For the text-containing cell, return its midpoint in (x, y) coordinate format. 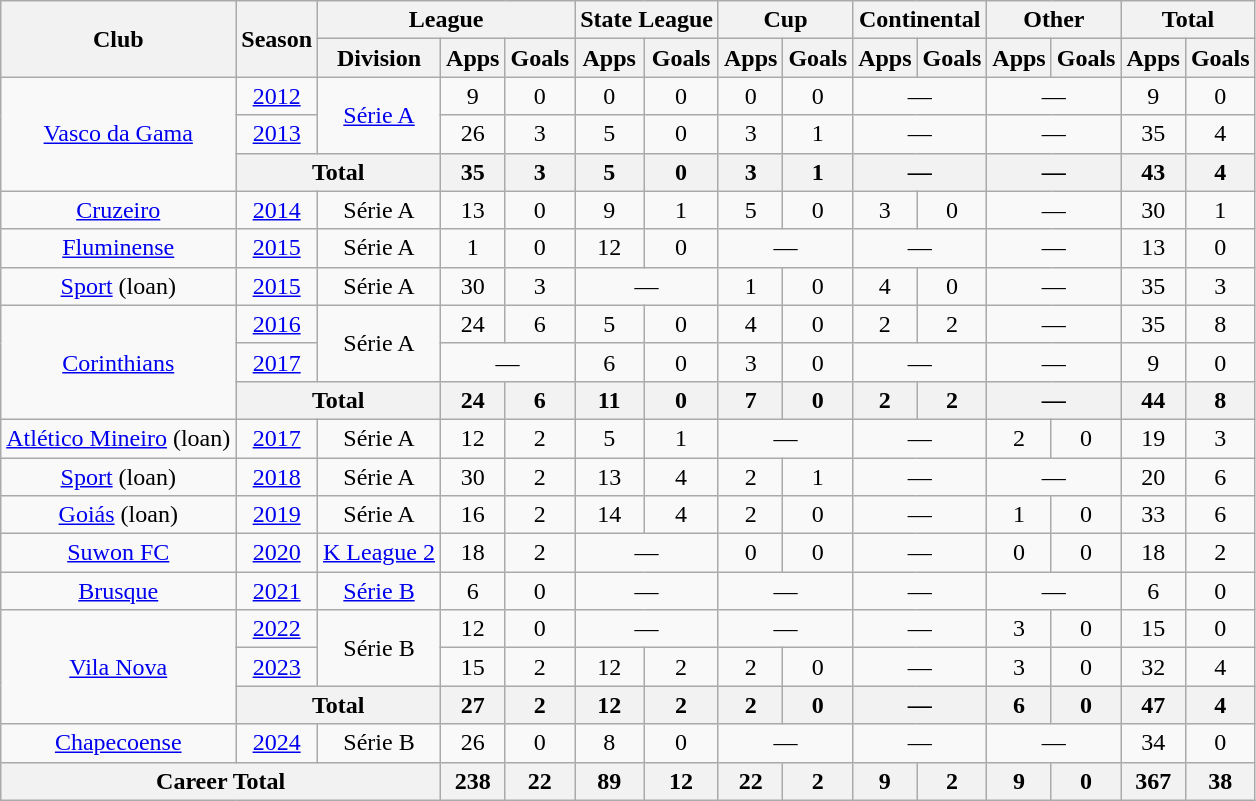
38 (1220, 781)
Cruzeiro (118, 210)
Division (380, 58)
Club (118, 39)
14 (610, 515)
2023 (277, 667)
Career Total (221, 781)
32 (1153, 667)
44 (1153, 400)
2012 (277, 96)
Vasco da Gama (118, 134)
2013 (277, 134)
Brusque (118, 591)
238 (473, 781)
11 (610, 400)
19 (1153, 438)
20 (1153, 477)
League (446, 20)
Continental (920, 20)
Cup (785, 20)
2021 (277, 591)
Corinthians (118, 362)
34 (1153, 743)
Other (1054, 20)
Goiás (loan) (118, 515)
Fluminense (118, 248)
2016 (277, 324)
27 (473, 705)
2014 (277, 210)
367 (1153, 781)
Atlético Mineiro (loan) (118, 438)
Season (277, 39)
2024 (277, 743)
2020 (277, 553)
33 (1153, 515)
2019 (277, 515)
2022 (277, 629)
2018 (277, 477)
K League 2 (380, 553)
State League (647, 20)
89 (610, 781)
Vila Nova (118, 667)
47 (1153, 705)
Suwon FC (118, 553)
16 (473, 515)
43 (1153, 172)
7 (750, 400)
Chapecoense (118, 743)
